Pinpoint the cell where the given text exists, returning its [X, Y] midpoint coordinate. 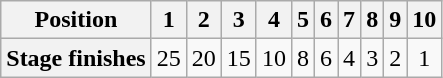
Stage finishes [76, 58]
5 [302, 20]
20 [204, 58]
Position [76, 20]
9 [396, 20]
7 [350, 20]
15 [238, 58]
25 [168, 58]
